Find where the given text appears and provide that cell's center as (x, y) coordinate. 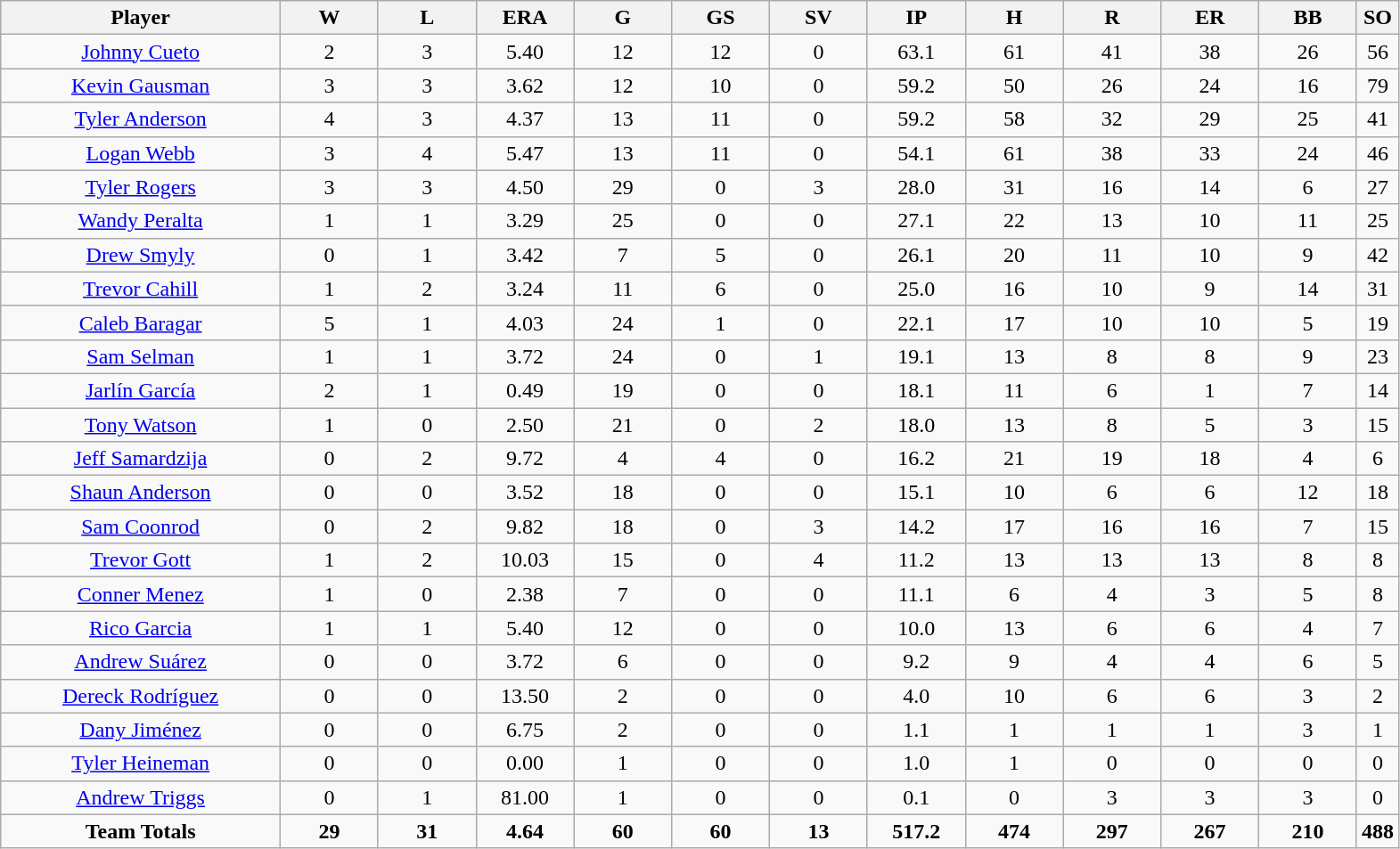
27 (1378, 187)
4.50 (525, 187)
474 (1014, 831)
4.0 (916, 696)
1.1 (916, 730)
Conner Menez (141, 594)
L (427, 18)
3.29 (525, 221)
267 (1210, 831)
488 (1378, 831)
Shaun Anderson (141, 493)
15.1 (916, 493)
13.50 (525, 696)
Rico Garcia (141, 628)
2.38 (525, 594)
9.82 (525, 527)
54.1 (916, 153)
Tyler Rogers (141, 187)
Wandy Peralta (141, 221)
32 (1112, 119)
Andrew Suárez (141, 662)
6.75 (525, 730)
SO (1378, 18)
GS (721, 18)
Trevor Cahill (141, 289)
Sam Selman (141, 356)
Sam Coonrod (141, 527)
Johnny Cueto (141, 52)
3.42 (525, 255)
Tyler Heineman (141, 763)
0.49 (525, 390)
Tyler Anderson (141, 119)
G (623, 18)
4.37 (525, 119)
3.52 (525, 493)
22 (1014, 221)
H (1014, 18)
ERA (525, 18)
0.00 (525, 763)
Dany Jiménez (141, 730)
Jarlín García (141, 390)
14.2 (916, 527)
18.0 (916, 425)
SV (819, 18)
IP (916, 18)
Player (141, 18)
27.1 (916, 221)
Trevor Gott (141, 560)
10.03 (525, 560)
42 (1378, 255)
22.1 (916, 322)
26.1 (916, 255)
517.2 (916, 831)
210 (1308, 831)
19.1 (916, 356)
79 (1378, 86)
58 (1014, 119)
Andrew Triggs (141, 797)
9.72 (525, 459)
Kevin Gausman (141, 86)
3.24 (525, 289)
0.1 (916, 797)
33 (1210, 153)
Logan Webb (141, 153)
Drew Smyly (141, 255)
5.47 (525, 153)
BB (1308, 18)
2.50 (525, 425)
10.0 (916, 628)
11.2 (916, 560)
16.2 (916, 459)
Caleb Baragar (141, 322)
W (329, 18)
50 (1014, 86)
ER (1210, 18)
Tony Watson (141, 425)
4.64 (525, 831)
Dereck Rodríguez (141, 696)
9.2 (916, 662)
28.0 (916, 187)
18.1 (916, 390)
4.03 (525, 322)
3.62 (525, 86)
56 (1378, 52)
81.00 (525, 797)
46 (1378, 153)
63.1 (916, 52)
1.0 (916, 763)
20 (1014, 255)
11.1 (916, 594)
23 (1378, 356)
R (1112, 18)
Team Totals (141, 831)
25.0 (916, 289)
297 (1112, 831)
Jeff Samardzija (141, 459)
